Identify which cell holds the provided text, then report its (x, y) central coordinate. 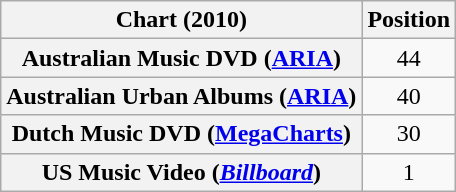
Dutch Music DVD (MegaCharts) (182, 134)
Australian Music DVD (ARIA) (182, 58)
40 (409, 96)
Chart (2010) (182, 20)
30 (409, 134)
Position (409, 20)
US Music Video (Billboard) (182, 172)
Australian Urban Albums (ARIA) (182, 96)
44 (409, 58)
1 (409, 172)
